Extract the (X, Y) coordinate from the center of the cell holding the provided text.  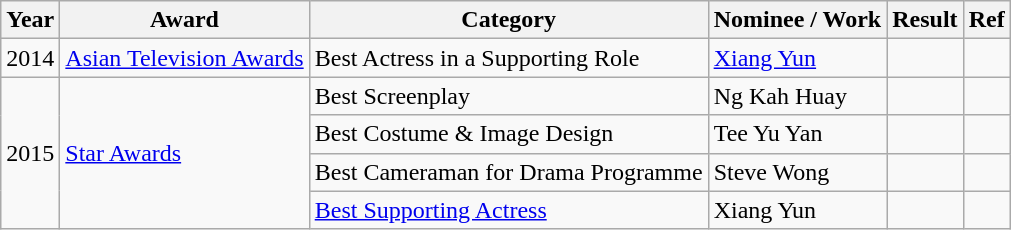
Best Costume & Image Design (508, 134)
Award (184, 20)
Asian Television Awards (184, 58)
Ref (986, 20)
Best Screenplay (508, 96)
Ng Kah Huay (798, 96)
Star Awards (184, 153)
Category (508, 20)
Nominee / Work (798, 20)
Year (30, 20)
Tee Yu Yan (798, 134)
Best Cameraman for Drama Programme (508, 172)
2015 (30, 153)
Best Supporting Actress (508, 210)
Result (925, 20)
2014 (30, 58)
Best Actress in a Supporting Role (508, 58)
Steve Wong (798, 172)
